Search for the cell housing the specified text and yield its (X, Y) center coordinate. 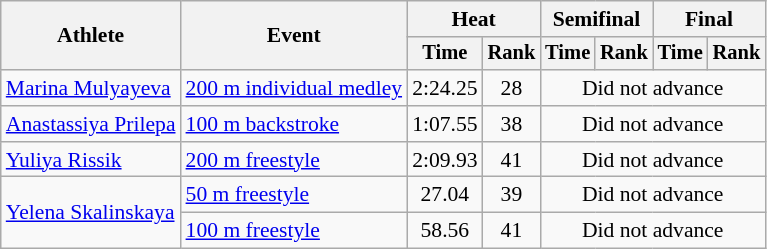
Semifinal (596, 19)
Anastassiya Prilepa (91, 124)
2:09.93 (444, 160)
27.04 (444, 195)
1:07.55 (444, 124)
Yelena Skalinskaya (91, 212)
28 (512, 88)
Heat (474, 19)
100 m backstroke (294, 124)
Marina Mulyayeva (91, 88)
58.56 (444, 231)
200 m freestyle (294, 160)
Final (709, 19)
Event (294, 36)
Athlete (91, 36)
2:24.25 (444, 88)
100 m freestyle (294, 231)
38 (512, 124)
200 m individual medley (294, 88)
50 m freestyle (294, 195)
39 (512, 195)
Yuliya Rissik (91, 160)
